From the cell containing the given text, extract its center point as [x, y] coordinate. 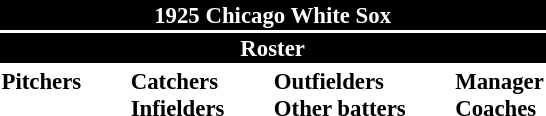
1925 Chicago White Sox [272, 15]
Roster [272, 48]
